Extract the [x, y] coordinate from the center of the cell holding the provided text.  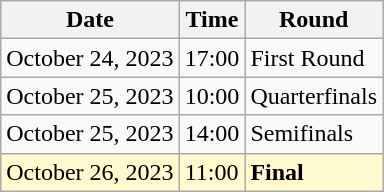
17:00 [212, 58]
October 26, 2023 [90, 172]
Quarterfinals [314, 96]
Round [314, 20]
14:00 [212, 134]
October 24, 2023 [90, 58]
Date [90, 20]
11:00 [212, 172]
First Round [314, 58]
Final [314, 172]
Semifinals [314, 134]
Time [212, 20]
10:00 [212, 96]
